Return the [x, y] coordinate for the center point of the cell that contains the specified text.  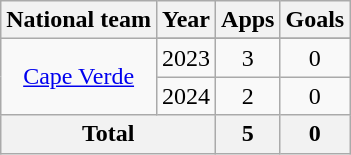
3 [248, 58]
Goals [315, 20]
Apps [248, 20]
2 [248, 96]
2023 [186, 58]
Year [186, 20]
Total [108, 134]
2024 [186, 96]
National team [79, 20]
Cape Verde [79, 77]
5 [248, 134]
